Return [x, y] of the center of cell containing provided text 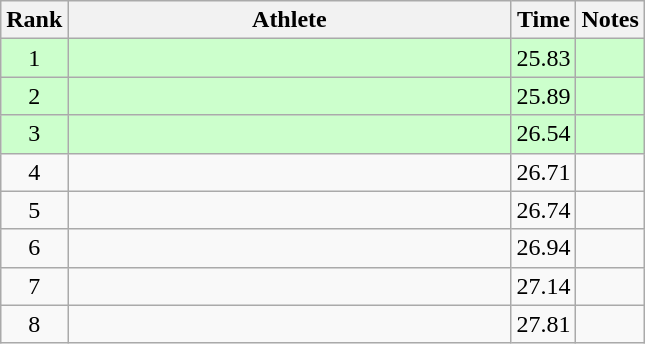
26.94 [544, 248]
Athlete [290, 20]
Time [544, 20]
27.81 [544, 324]
7 [34, 286]
Notes [610, 20]
2 [34, 96]
26.74 [544, 210]
1 [34, 58]
25.89 [544, 96]
25.83 [544, 58]
4 [34, 172]
26.71 [544, 172]
8 [34, 324]
3 [34, 134]
Rank [34, 20]
6 [34, 248]
5 [34, 210]
26.54 [544, 134]
27.14 [544, 286]
